From the cell containing the given text, extract its center point as [X, Y] coordinate. 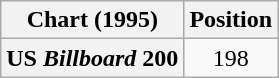
Chart (1995) [92, 20]
Position [231, 20]
US Billboard 200 [92, 58]
198 [231, 58]
